Scan for the cell matching the given text and deliver its (X, Y) coordinate at center. 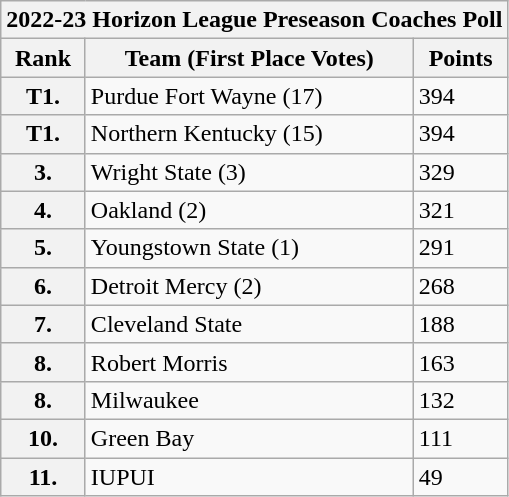
IUPUI (249, 477)
10. (44, 438)
188 (460, 324)
Wright State (3) (249, 172)
2022-23 Horizon League Preseason Coaches Poll (254, 20)
163 (460, 362)
Purdue Fort Wayne (17) (249, 96)
11. (44, 477)
321 (460, 210)
49 (460, 477)
Points (460, 58)
Detroit Mercy (2) (249, 286)
Team (First Place Votes) (249, 58)
3. (44, 172)
Robert Morris (249, 362)
132 (460, 400)
6. (44, 286)
111 (460, 438)
4. (44, 210)
Rank (44, 58)
5. (44, 248)
Northern Kentucky (15) (249, 134)
268 (460, 286)
Milwaukee (249, 400)
329 (460, 172)
291 (460, 248)
Youngstown State (1) (249, 248)
7. (44, 324)
Green Bay (249, 438)
Cleveland State (249, 324)
Oakland (2) (249, 210)
